Extract the (X, Y) coordinate from the center of the cell holding the provided text.  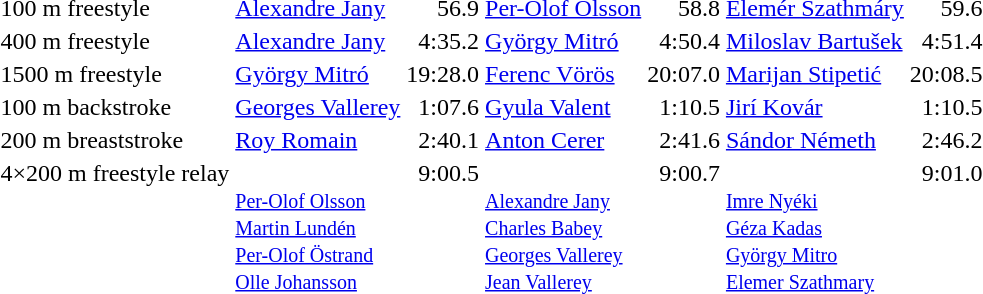
2:40.1 (443, 140)
Sándor Németh (814, 140)
Miloslav Bartušek (814, 41)
Ferenc Vörös (564, 74)
1:10.5 (684, 107)
20:07.0 (684, 74)
Jirí Kovár (814, 107)
Gyula Valent (564, 107)
Roy Romain (318, 140)
4:50.4 (684, 41)
4:35.2 (443, 41)
Georges Vallerey (318, 107)
Marijan Stipetić (814, 74)
1:07.6 (443, 107)
Alexandre Jany (318, 41)
2:41.6 (684, 140)
19:28.0 (443, 74)
Anton Cerer (564, 140)
